From the cell containing the given text, extract its center point as [X, Y] coordinate. 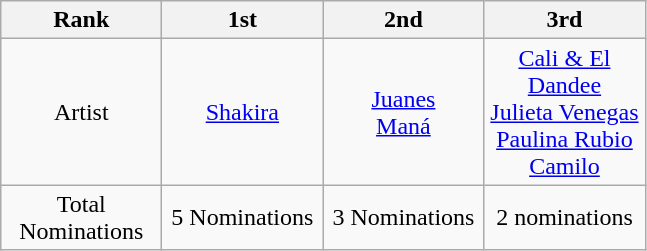
2 nominations [564, 218]
5 Nominations [242, 218]
3rd [564, 20]
3 Nominations [404, 218]
JuanesManá [404, 112]
2nd [404, 20]
Rank [82, 20]
Total Nominations [82, 218]
1st [242, 20]
Shakira [242, 112]
Artist [82, 112]
Cali & El DandeeJulieta VenegasPaulina RubioCamilo [564, 112]
